Locate the cell with the specified text and output its (X, Y) center coordinate. 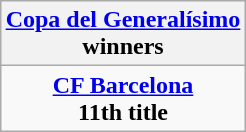
Copa del Generalísimowinners (123, 34)
CF Barcelona11th title (123, 98)
